From the cell containing the given text, extract its center point as (X, Y) coordinate. 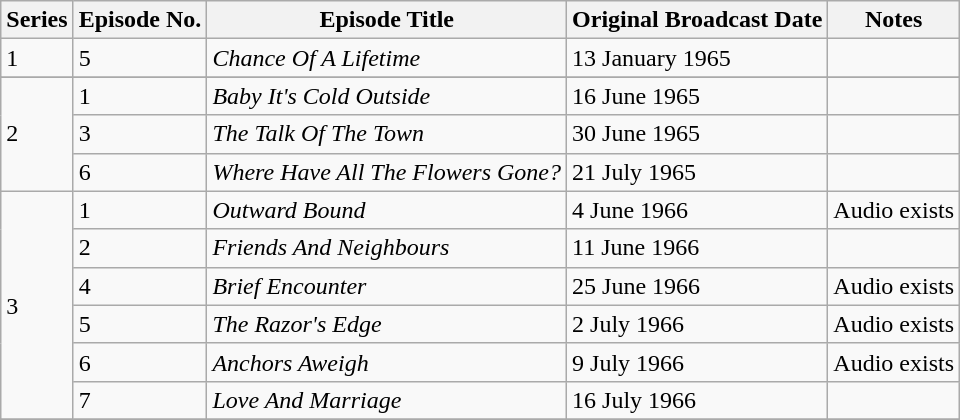
Outward Bound (387, 210)
Baby It's Cold Outside (387, 96)
Series (37, 20)
Where Have All The Flowers Gone? (387, 172)
21 July 1965 (698, 172)
Brief Encounter (387, 286)
Episode No. (140, 20)
11 June 1966 (698, 248)
Notes (894, 20)
The Razor's Edge (387, 324)
2 July 1966 (698, 324)
13 January 1965 (698, 58)
4 (140, 286)
Original Broadcast Date (698, 20)
16 July 1966 (698, 400)
Love And Marriage (387, 400)
Chance Of A Lifetime (387, 58)
Episode Title (387, 20)
25 June 1966 (698, 286)
9 July 1966 (698, 362)
The Talk Of The Town (387, 134)
30 June 1965 (698, 134)
7 (140, 400)
16 June 1965 (698, 96)
Friends And Neighbours (387, 248)
Anchors Aweigh (387, 362)
4 June 1966 (698, 210)
